Capture the cell that displays the provided text and extract its (x, y) central coordinate. 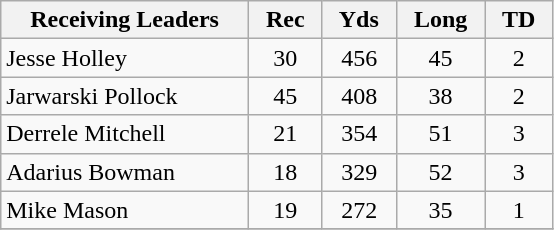
Jarwarski Pollock (125, 96)
456 (359, 58)
354 (359, 134)
Yds (359, 20)
Rec (285, 20)
Derrele Mitchell (125, 134)
21 (285, 134)
272 (359, 210)
Long (440, 20)
Jesse Holley (125, 58)
1 (519, 210)
408 (359, 96)
38 (440, 96)
35 (440, 210)
52 (440, 172)
Adarius Bowman (125, 172)
329 (359, 172)
Mike Mason (125, 210)
18 (285, 172)
Receiving Leaders (125, 20)
30 (285, 58)
TD (519, 20)
51 (440, 134)
19 (285, 210)
